Return the [X, Y] coordinate for the center point of the cell that contains the specified text.  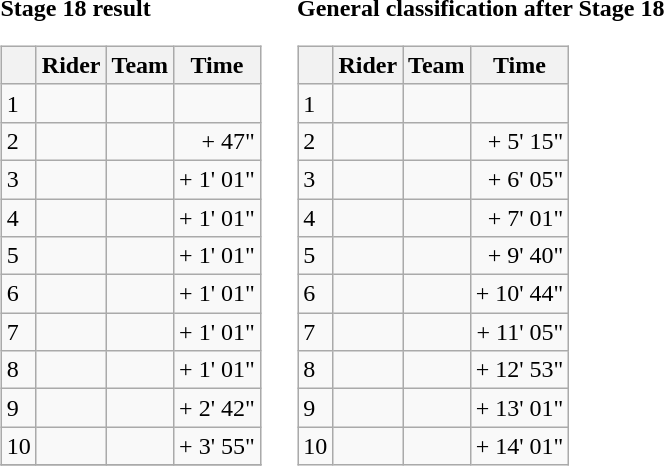
+ 5' 15" [520, 141]
+ 2' 42" [218, 408]
+ 12' 53" [520, 370]
+ 3' 55" [218, 446]
+ 11' 05" [520, 332]
+ 47" [218, 141]
+ 6' 05" [520, 179]
+ 9' 40" [520, 256]
+ 13' 01" [520, 408]
+ 7' 01" [520, 217]
+ 14' 01" [520, 446]
+ 10' 44" [520, 294]
